Detect which cell encompasses the target text, then output its (x, y) center coordinate. 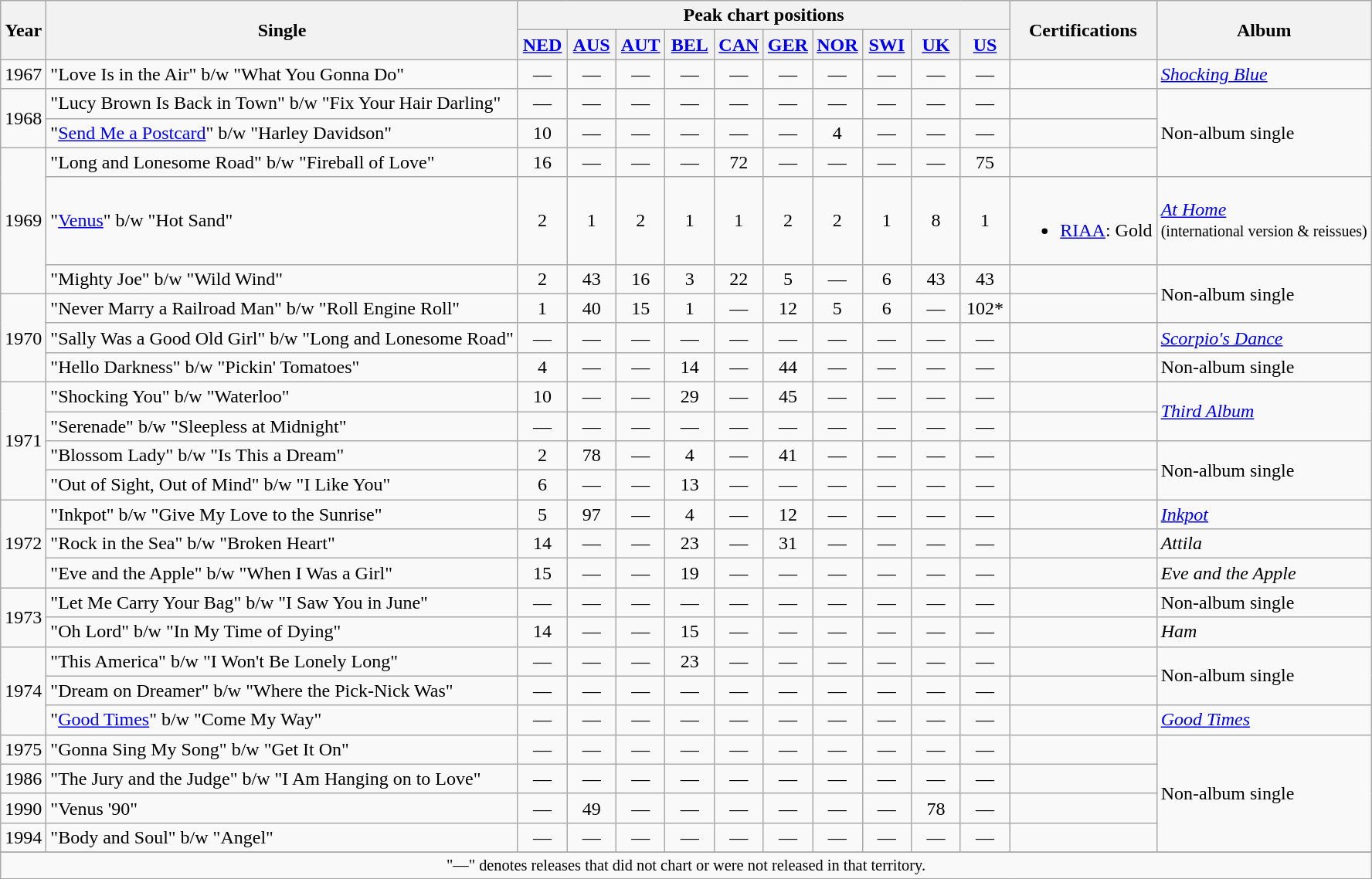
97 (592, 514)
Inkpot (1264, 514)
"Out of Sight, Out of Mind" b/w "I Like You" (282, 485)
BEL (690, 45)
31 (788, 544)
At Home(international version & reissues) (1264, 221)
Good Times (1264, 720)
"Oh Lord" b/w "In My Time of Dying" (282, 632)
RIAA: Gold (1083, 221)
UK (936, 45)
Album (1264, 30)
1973 (23, 617)
US (985, 45)
"Serenade" b/w "Sleepless at Midnight" (282, 426)
1994 (23, 837)
1971 (23, 440)
SWI (887, 45)
"Dream on Dreamer" b/w "Where the Pick-Nick Was" (282, 691)
1970 (23, 338)
Year (23, 30)
"Send Me a Postcard" b/w "Harley Davidson" (282, 133)
1975 (23, 749)
"Venus '90" (282, 808)
"Never Marry a Railroad Man" b/w "Roll Engine Roll" (282, 308)
"Eve and the Apple" b/w "When I Was a Girl" (282, 573)
"Rock in the Sea" b/w "Broken Heart" (282, 544)
"—" denotes releases that did not chart or were not released in that territory. (686, 865)
"Mighty Joe" b/w "Wild Wind" (282, 279)
102* (985, 308)
NOR (837, 45)
75 (985, 162)
"Long and Lonesome Road" b/w "Fireball of Love" (282, 162)
Single (282, 30)
AUT (640, 45)
"Blossom Lady" b/w "Is This a Dream" (282, 456)
1974 (23, 691)
40 (592, 308)
"Body and Soul" b/w "Angel" (282, 837)
Peak chart positions (763, 15)
"This America" b/w "I Won't Be Lonely Long" (282, 661)
AUS (592, 45)
"The Jury and the Judge" b/w "I Am Hanging on to Love" (282, 779)
1972 (23, 544)
"Hello Darkness" b/w "Pickin' Tomatoes" (282, 367)
Ham (1264, 632)
Shocking Blue (1264, 74)
"Gonna Sing My Song" b/w "Get It On" (282, 749)
1967 (23, 74)
GER (788, 45)
45 (788, 396)
"Venus" b/w "Hot Sand" (282, 221)
"Sally Was a Good Old Girl" b/w "Long and Lonesome Road" (282, 338)
Attila (1264, 544)
Eve and the Apple (1264, 573)
Certifications (1083, 30)
Scorpio's Dance (1264, 338)
22 (739, 279)
72 (739, 162)
"Let Me Carry Your Bag" b/w "I Saw You in June" (282, 602)
1969 (23, 221)
"Love Is in the Air" b/w "What You Gonna Do" (282, 74)
1968 (23, 118)
1990 (23, 808)
29 (690, 396)
13 (690, 485)
41 (788, 456)
CAN (739, 45)
1986 (23, 779)
3 (690, 279)
8 (936, 221)
"Shocking You" b/w "Waterloo" (282, 396)
NED (542, 45)
19 (690, 573)
"Inkpot" b/w "Give My Love to the Sunrise" (282, 514)
"Good Times" b/w "Come My Way" (282, 720)
49 (592, 808)
44 (788, 367)
"Lucy Brown Is Back in Town" b/w "Fix Your Hair Darling" (282, 104)
Third Album (1264, 411)
